For the text-containing cell, return its midpoint in (x, y) coordinate format. 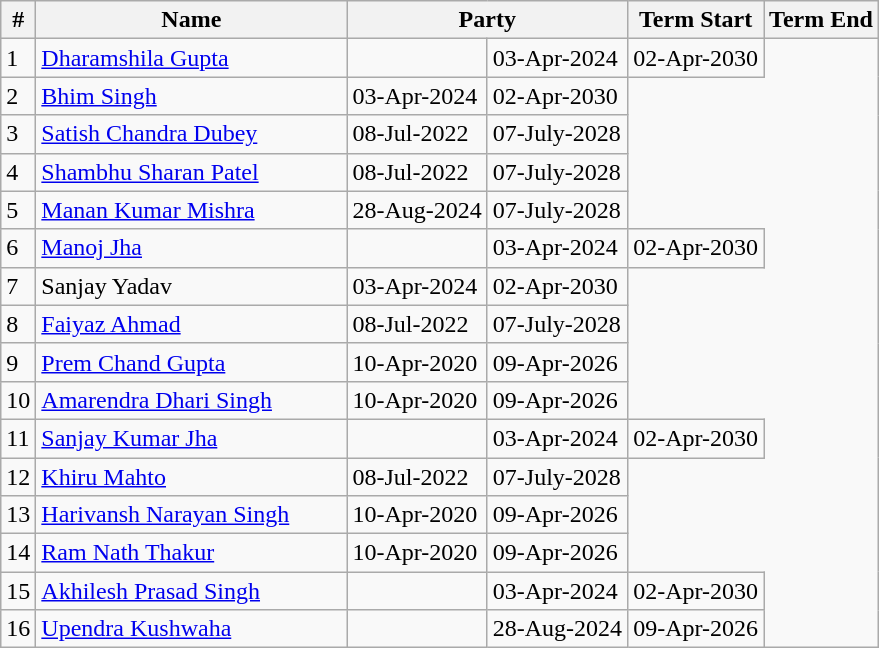
2 (18, 96)
# (18, 20)
9 (18, 362)
1 (18, 58)
Khiru Mahto (192, 477)
Party (488, 20)
Prem Chand Gupta (192, 362)
Faiyaz Ahmad (192, 324)
Sanjay Yadav (192, 286)
Term Start (696, 20)
Satish Chandra Dubey (192, 134)
Akhilesh Prasad Singh (192, 591)
12 (18, 477)
Harivansh Narayan Singh (192, 515)
6 (18, 248)
Manoj Jha (192, 248)
14 (18, 553)
5 (18, 210)
Name (192, 20)
3 (18, 134)
Manan Kumar Mishra (192, 210)
Bhim Singh (192, 96)
Upendra Kushwaha (192, 629)
13 (18, 515)
7 (18, 286)
Term End (822, 20)
Sanjay Kumar Jha (192, 438)
11 (18, 438)
10 (18, 400)
Amarendra Dhari Singh (192, 400)
Dharamshila Gupta (192, 58)
4 (18, 172)
Shambhu Sharan Patel (192, 172)
15 (18, 591)
8 (18, 324)
Ram Nath Thakur (192, 553)
16 (18, 629)
